Pinpoint the cell where the given text exists, returning its [x, y] midpoint coordinate. 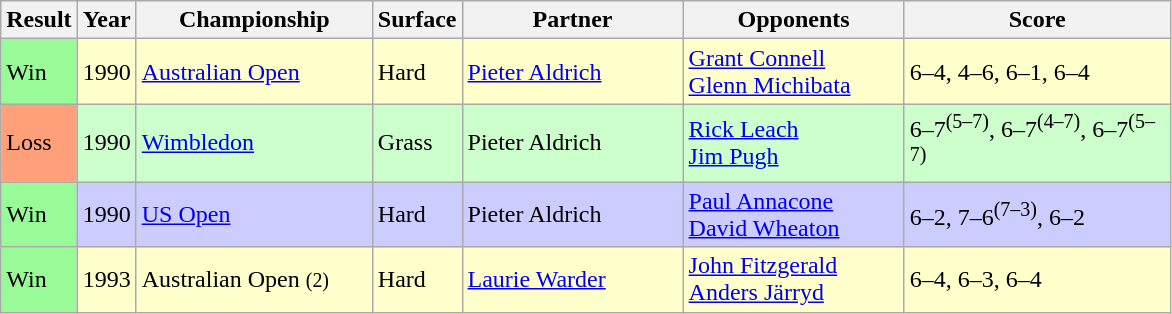
Australian Open [254, 72]
1993 [106, 280]
Loss [39, 143]
Grass [417, 143]
Laurie Warder [572, 280]
Year [106, 20]
Grant Connell Glenn Michibata [794, 72]
Result [39, 20]
Rick Leach Jim Pugh [794, 143]
Opponents [794, 20]
John Fitzgerald Anders Järryd [794, 280]
US Open [254, 214]
Surface [417, 20]
6–7(5–7), 6–7(4–7), 6–7(5–7) [1037, 143]
6–2, 7–6(7–3), 6–2 [1037, 214]
Championship [254, 20]
Score [1037, 20]
6–4, 6–3, 6–4 [1037, 280]
6–4, 4–6, 6–1, 6–4 [1037, 72]
Australian Open (2) [254, 280]
Wimbledon [254, 143]
Partner [572, 20]
Paul Annacone David Wheaton [794, 214]
